Capture the cell that displays the provided text and extract its (X, Y) central coordinate. 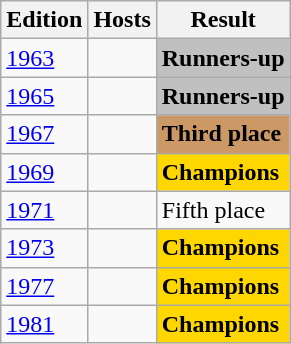
1963 (44, 58)
1973 (44, 248)
Hosts (122, 20)
1981 (44, 324)
Result (223, 20)
Fifth place (223, 210)
1977 (44, 286)
Edition (44, 20)
1967 (44, 134)
1971 (44, 210)
1969 (44, 172)
1965 (44, 96)
Third place (223, 134)
